Return [x, y] of the center of cell containing provided text 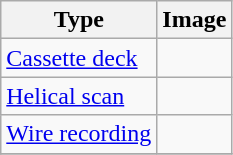
Image [194, 20]
Wire recording [79, 134]
Type [79, 20]
Cassette deck [79, 58]
Helical scan [79, 96]
